Return [X, Y] of the center of cell containing provided text 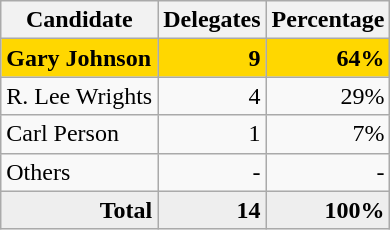
7% [328, 134]
4 [212, 96]
100% [328, 210]
Percentage [328, 20]
Gary Johnson [80, 58]
Carl Person [80, 134]
Candidate [80, 20]
9 [212, 58]
Total [80, 210]
1 [212, 134]
29% [328, 96]
64% [328, 58]
Others [80, 172]
Delegates [212, 20]
14 [212, 210]
R. Lee Wrights [80, 96]
